Find where the given text appears and provide that cell's center as [X, Y] coordinate. 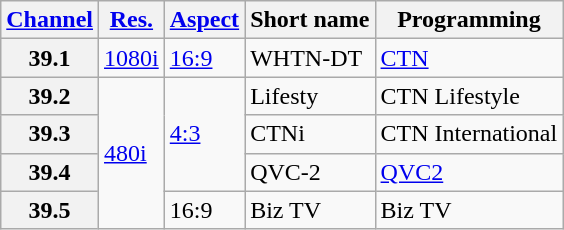
WHTN-DT [310, 58]
39.3 [50, 134]
Aspect [204, 20]
QVC-2 [310, 172]
QVC2 [469, 172]
39.5 [50, 210]
1080i [132, 58]
Res. [132, 20]
CTN Lifestyle [469, 96]
CTN International [469, 134]
480i [132, 153]
Lifesty [310, 96]
CTNi [310, 134]
Short name [310, 20]
39.4 [50, 172]
CTN [469, 58]
4:3 [204, 134]
39.1 [50, 58]
Channel [50, 20]
39.2 [50, 96]
Programming [469, 20]
